Return the [X, Y] coordinate for the center point of the cell that contains the specified text.  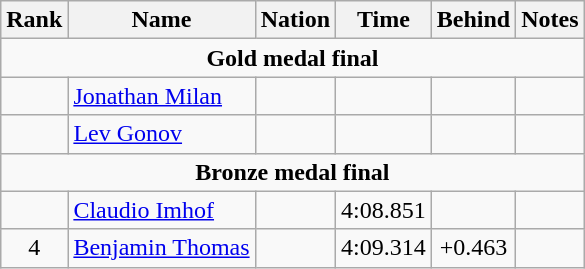
Jonathan Milan [162, 96]
Benjamin Thomas [162, 248]
+0.463 [473, 248]
4:08.851 [384, 210]
4:09.314 [384, 248]
Rank [34, 20]
Claudio Imhof [162, 210]
Name [162, 20]
Behind [473, 20]
Nation [295, 20]
Bronze medal final [292, 172]
Notes [550, 20]
Time [384, 20]
4 [34, 248]
Lev Gonov [162, 134]
Gold medal final [292, 58]
